Return the (X, Y) coordinate for the center point of the cell that contains the specified text.  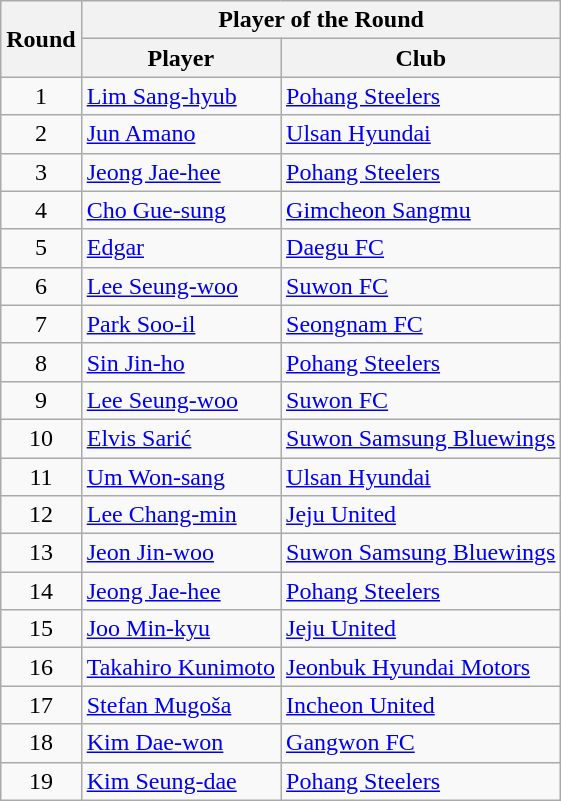
4 (41, 210)
9 (41, 400)
Edgar (180, 248)
5 (41, 248)
11 (41, 477)
3 (41, 172)
19 (41, 781)
Round (41, 39)
Club (421, 58)
8 (41, 362)
6 (41, 286)
Jeonbuk Hyundai Motors (421, 667)
7 (41, 324)
Seongnam FC (421, 324)
15 (41, 629)
Um Won-sang (180, 477)
Park Soo-il (180, 324)
Lim Sang-hyub (180, 96)
Cho Gue-sung (180, 210)
Lee Chang-min (180, 515)
14 (41, 591)
Jeon Jin-woo (180, 553)
Elvis Sarić (180, 438)
Takahiro Kunimoto (180, 667)
Gangwon FC (421, 743)
13 (41, 553)
17 (41, 705)
Joo Min-kyu (180, 629)
Kim Dae-won (180, 743)
10 (41, 438)
1 (41, 96)
16 (41, 667)
18 (41, 743)
Player (180, 58)
Player of the Round (321, 20)
Stefan Mugoša (180, 705)
2 (41, 134)
Sin Jin-ho (180, 362)
Gimcheon Sangmu (421, 210)
Kim Seung-dae (180, 781)
12 (41, 515)
Daegu FC (421, 248)
Jun Amano (180, 134)
Incheon United (421, 705)
